Provide the [X, Y] coordinate of the cell's center where the given text is located.  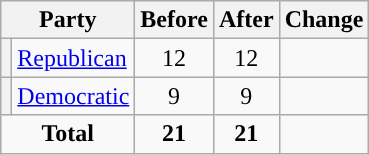
Before [174, 20]
Total [68, 134]
Party [68, 20]
Republican [74, 58]
Democratic [74, 96]
Change [324, 20]
After [246, 20]
